Return [x, y] of the center of cell containing provided text 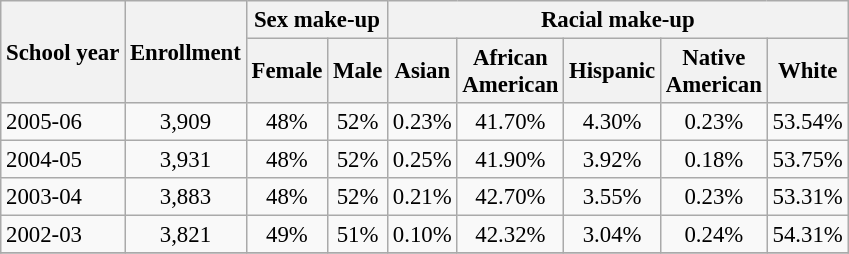
53.31% [808, 197]
42.32% [510, 235]
2005-06 [63, 122]
42.70% [510, 197]
Female [286, 72]
3,909 [186, 122]
Male [358, 72]
Asian [422, 72]
2002-03 [63, 235]
54.31% [808, 235]
3,883 [186, 197]
3.04% [612, 235]
2004-05 [63, 160]
53.54% [808, 122]
3.55% [612, 197]
White [808, 72]
Enrollment [186, 52]
2003-04 [63, 197]
53.75% [808, 160]
0.24% [714, 235]
0.10% [422, 235]
3,931 [186, 160]
49% [286, 235]
Sex make-up [316, 20]
School year [63, 52]
4.30% [612, 122]
41.70% [510, 122]
0.25% [422, 160]
AfricanAmerican [510, 72]
0.21% [422, 197]
3.92% [612, 160]
Hispanic [612, 72]
NativeAmerican [714, 72]
41.90% [510, 160]
0.18% [714, 160]
3,821 [186, 235]
51% [358, 235]
Racial make-up [618, 20]
